Identify which cell holds the provided text, then report its [X, Y] central coordinate. 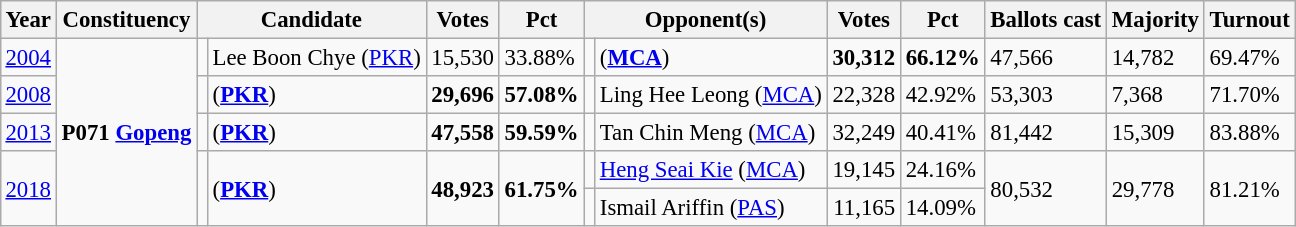
71.70% [1250, 95]
19,145 [864, 170]
Year [28, 20]
48,923 [462, 188]
83.88% [1250, 133]
53,303 [1046, 95]
66.12% [942, 57]
Candidate [312, 20]
42.92% [942, 95]
81,442 [1046, 133]
Heng Seai Kie (MCA) [710, 170]
14.09% [942, 208]
2008 [28, 95]
(MCA) [710, 57]
29,696 [462, 95]
Ling Hee Leong (MCA) [710, 95]
2013 [28, 133]
24.16% [942, 170]
2018 [28, 188]
47,566 [1046, 57]
7,368 [1155, 95]
Ballots cast [1046, 20]
57.08% [542, 95]
Lee Boon Chye (PKR) [316, 57]
69.47% [1250, 57]
30,312 [864, 57]
2004 [28, 57]
47,558 [462, 133]
Constituency [126, 20]
32,249 [864, 133]
Turnout [1250, 20]
Majority [1155, 20]
P071 Gopeng [126, 132]
15,530 [462, 57]
15,309 [1155, 133]
14,782 [1155, 57]
40.41% [942, 133]
22,328 [864, 95]
33.88% [542, 57]
80,532 [1046, 188]
29,778 [1155, 188]
11,165 [864, 208]
59.59% [542, 133]
81.21% [1250, 188]
Opponent(s) [706, 20]
Ismail Ariffin (PAS) [710, 208]
Tan Chin Meng (MCA) [710, 133]
61.75% [542, 188]
